Detect which cell encompasses the target text, then output its [x, y] center coordinate. 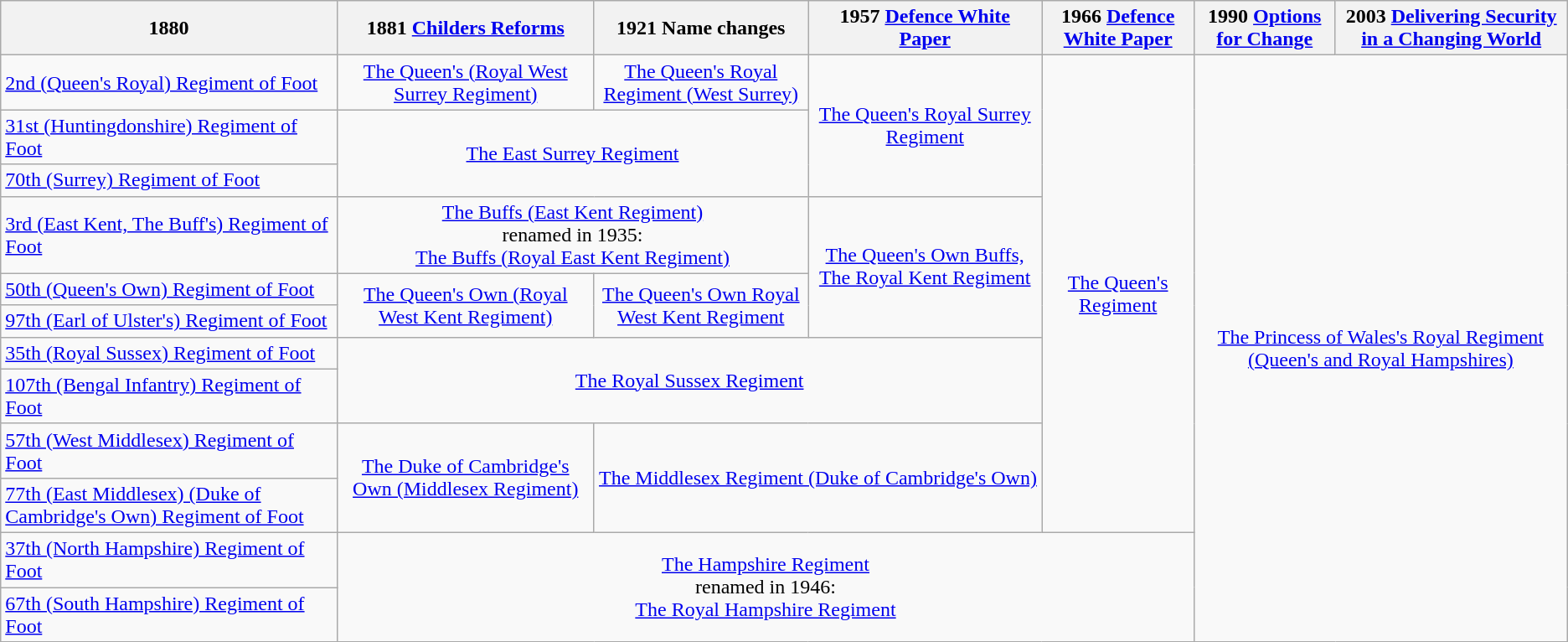
97th (Earl of Ulster's) Regiment of Foot [169, 321]
1880 [169, 28]
2003 Delivering Security in a Changing World [1451, 28]
The Buffs (East Kent Regiment)renamed in 1935:The Buffs (Royal East Kent Regiment) [572, 235]
The Queen's Royal Regiment (West Surrey) [700, 82]
The Queen's Royal Surrey Regiment [925, 126]
The Middlesex Regiment (Duke of Cambridge's Own) [818, 478]
1990 Options for Change [1265, 28]
77th (East Middlesex) (Duke of Cambridge's Own) Regiment of Foot [169, 505]
The Queen's Own (Royal West Kent Regiment) [466, 305]
35th (Royal Sussex) Regiment of Foot [169, 353]
31st (Huntingdonshire) Regiment of Foot [169, 137]
The Duke of Cambridge's Own (Middlesex Regiment) [466, 478]
1966 Defence White Paper [1118, 28]
57th (West Middlesex) Regiment of Foot [169, 451]
The Princess of Wales's Royal Regiment (Queen's and Royal Hampshires) [1380, 349]
The Hampshire Regimentrenamed in 1946:The Royal Hampshire Regiment [766, 587]
The Queen's Own Royal West Kent Regiment [700, 305]
2nd (Queen's Royal) Regiment of Foot [169, 82]
37th (North Hampshire) Regiment of Foot [169, 560]
The Queen's Own Buffs, The Royal Kent Regiment [925, 267]
1881 Childers Reforms [466, 28]
The Queen's Regiment [1118, 294]
107th (Bengal Infantry) Regiment of Foot [169, 396]
3rd (East Kent, The Buff's) Regiment of Foot [169, 235]
1957 Defence White Paper [925, 28]
70th (Surrey) Regiment of Foot [169, 180]
50th (Queen's Own) Regiment of Foot [169, 289]
The Queen's (Royal West Surrey Regiment) [466, 82]
The East Surrey Regiment [572, 153]
The Royal Sussex Regiment [689, 381]
67th (South Hampshire) Regiment of Foot [169, 614]
1921 Name changes [700, 28]
